Find where the given text appears and provide that cell's center as [X, Y] coordinate. 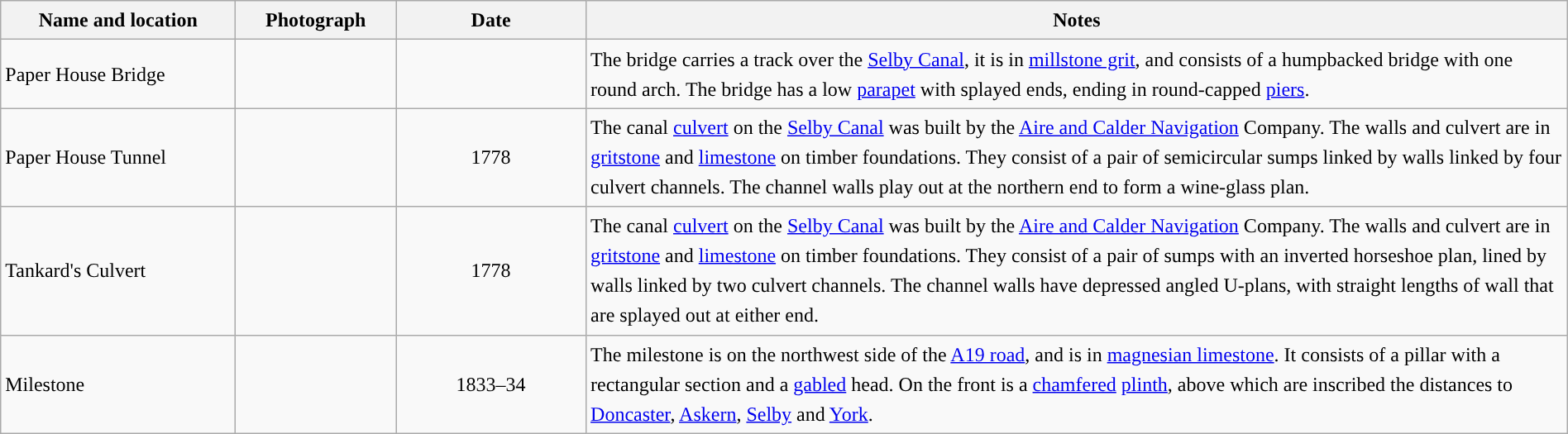
Notes [1077, 20]
Photograph [316, 20]
Date [491, 20]
Paper House Bridge [118, 74]
Tankard's Culvert [118, 271]
Name and location [118, 20]
1833–34 [491, 384]
Milestone [118, 384]
Paper House Tunnel [118, 157]
